Provide the [X, Y] coordinate of the cell's center where the given text is located.  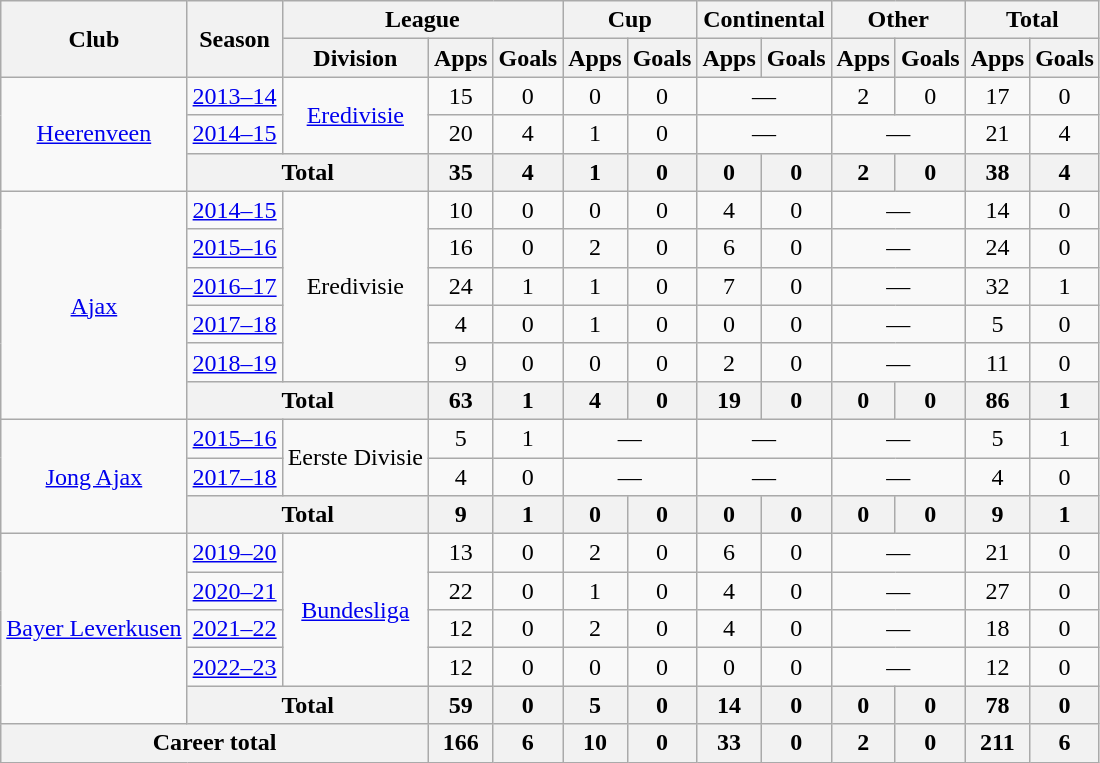
2021–22 [234, 629]
86 [997, 400]
63 [461, 400]
27 [997, 591]
Division [355, 58]
35 [461, 172]
Jong Ajax [94, 476]
19 [729, 400]
78 [997, 705]
22 [461, 591]
7 [729, 286]
2022–23 [234, 667]
Career total [215, 743]
2013–14 [234, 96]
11 [997, 362]
13 [461, 553]
Ajax [94, 305]
League [422, 20]
20 [461, 134]
32 [997, 286]
Bundesliga [355, 610]
33 [729, 743]
2018–19 [234, 362]
Eerste Divisie [355, 457]
211 [997, 743]
Club [94, 39]
16 [461, 248]
2019–20 [234, 553]
Heerenveen [94, 134]
18 [997, 629]
17 [997, 96]
166 [461, 743]
Continental [764, 20]
59 [461, 705]
Cup [630, 20]
15 [461, 96]
Bayer Leverkusen [94, 629]
2016–17 [234, 286]
Season [234, 39]
Other [898, 20]
2020–21 [234, 591]
38 [997, 172]
